Search for the cell housing the specified text and yield its [x, y] center coordinate. 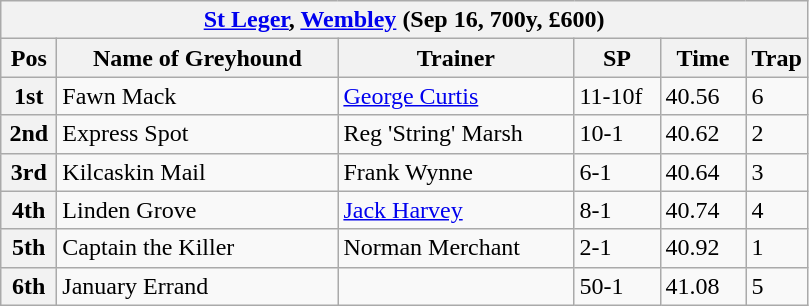
8-1 [617, 210]
Name of Greyhound [198, 58]
Time [703, 58]
3rd [29, 172]
Trap [776, 58]
40.74 [703, 210]
6th [29, 286]
6-1 [617, 172]
6 [776, 96]
Captain the Killer [198, 248]
1 [776, 248]
January Errand [198, 286]
Kilcaskin Mail [198, 172]
40.64 [703, 172]
41.08 [703, 286]
11-10f [617, 96]
40.92 [703, 248]
4th [29, 210]
Fawn Mack [198, 96]
George Curtis [456, 96]
Pos [29, 58]
St Leger, Wembley (Sep 16, 700y, £600) [404, 20]
Express Spot [198, 134]
4 [776, 210]
2-1 [617, 248]
SP [617, 58]
3 [776, 172]
5 [776, 286]
Norman Merchant [456, 248]
40.62 [703, 134]
Frank Wynne [456, 172]
40.56 [703, 96]
1st [29, 96]
5th [29, 248]
Linden Grove [198, 210]
Trainer [456, 58]
Jack Harvey [456, 210]
2nd [29, 134]
10-1 [617, 134]
2 [776, 134]
Reg 'String' Marsh [456, 134]
50-1 [617, 286]
